Pinpoint the cell where the given text exists, returning its [X, Y] midpoint coordinate. 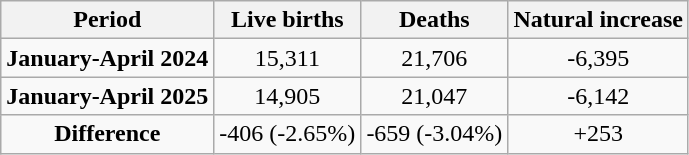
-6,142 [598, 96]
-659 (-3.04%) [434, 134]
Difference [108, 134]
15,311 [288, 58]
January-April 2025 [108, 96]
Natural increase [598, 20]
14,905 [288, 96]
January-April 2024 [108, 58]
21,047 [434, 96]
-6,395 [598, 58]
Live births [288, 20]
-406 (-2.65%) [288, 134]
Period [108, 20]
21,706 [434, 58]
Deaths [434, 20]
+253 [598, 134]
